Search for the cell housing the specified text and yield its [X, Y] center coordinate. 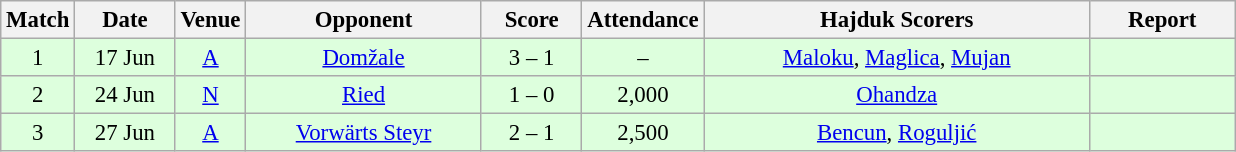
Hajduk Scorers [897, 20]
1 – 0 [532, 95]
Bencun, Roguljić [897, 133]
Opponent [364, 20]
2,500 [643, 133]
1 [38, 58]
Venue [210, 20]
Ohandza [897, 95]
2 – 1 [532, 133]
Maloku, Maglica, Mujan [897, 58]
24 Jun [126, 95]
3 [38, 133]
Domžale [364, 58]
17 Jun [126, 58]
N [210, 95]
Vorwärts Steyr [364, 133]
Ried [364, 95]
– [643, 58]
Report [1162, 20]
27 Jun [126, 133]
2,000 [643, 95]
Attendance [643, 20]
2 [38, 95]
3 – 1 [532, 58]
Date [126, 20]
Match [38, 20]
Score [532, 20]
